Output the [X, Y] coordinate of the center of the cell containing the given text.  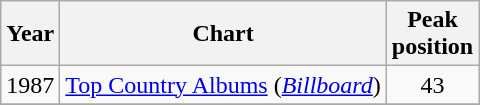
Peakposition [432, 34]
Year [30, 34]
Chart [224, 34]
43 [432, 85]
Top Country Albums (Billboard) [224, 85]
1987 [30, 85]
